Return the [X, Y] coordinate for the center point of the cell that contains the specified text.  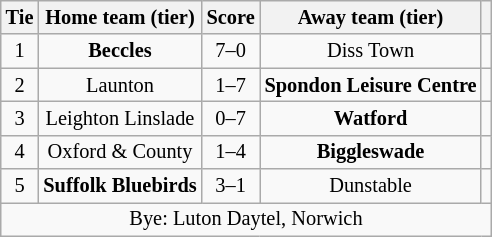
7–0 [231, 51]
Tie [20, 17]
Biggleswade [371, 152]
Bye: Luton Daytel, Norwich [246, 219]
1 [20, 51]
Leighton Linslade [120, 118]
Launton [120, 85]
1–7 [231, 85]
Oxford & County [120, 152]
Watford [371, 118]
Away team (tier) [371, 17]
Score [231, 17]
Spondon Leisure Centre [371, 85]
Dunstable [371, 186]
Diss Town [371, 51]
2 [20, 85]
3–1 [231, 186]
Home team (tier) [120, 17]
0–7 [231, 118]
4 [20, 152]
Beccles [120, 51]
1–4 [231, 152]
3 [20, 118]
Suffolk Bluebirds [120, 186]
5 [20, 186]
